Locate the cell with the specified text and output its (X, Y) center coordinate. 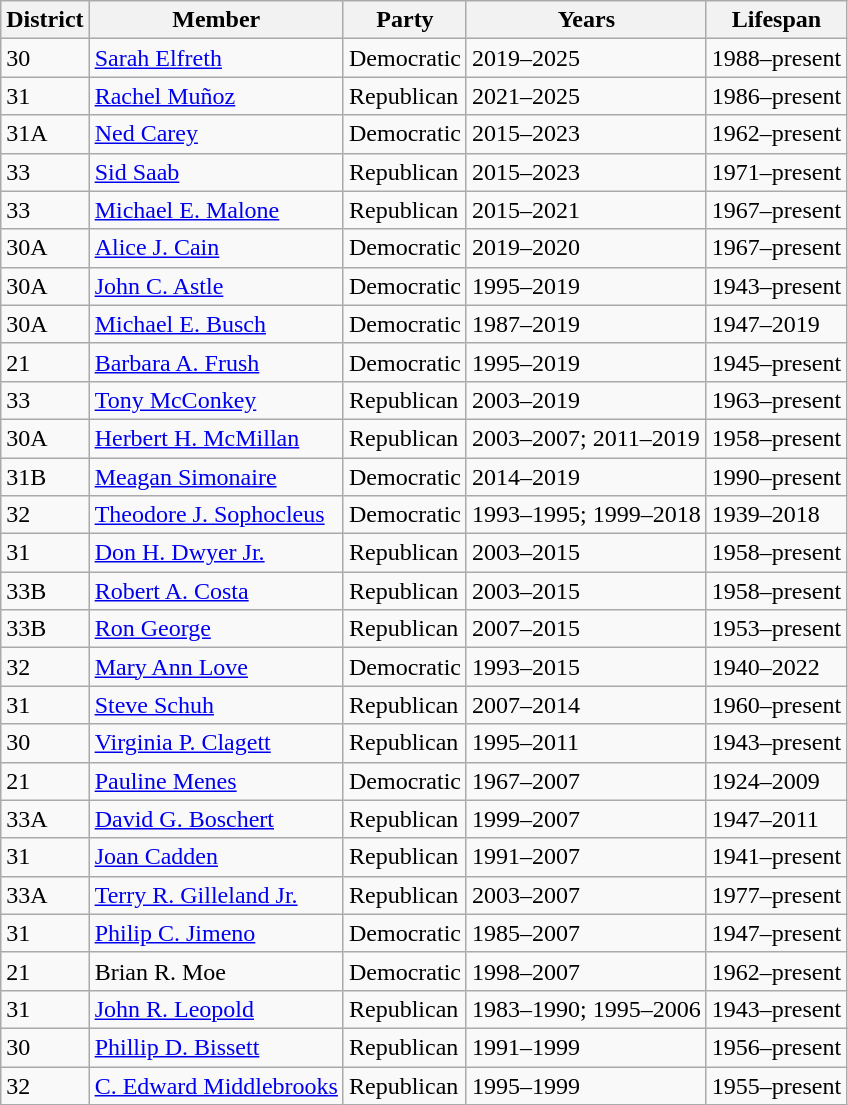
2003–2007 (586, 895)
Don H. Dwyer Jr. (216, 553)
2003–2019 (586, 400)
1955–present (776, 1085)
Michael E. Busch (216, 324)
1960–present (776, 705)
1993–2015 (586, 667)
1941–present (776, 857)
Steve Schuh (216, 705)
Tony McConkey (216, 400)
2015–2021 (586, 210)
1990–present (776, 477)
C. Edward Middlebrooks (216, 1085)
1995–1999 (586, 1085)
Alice J. Cain (216, 248)
1999–2007 (586, 819)
1991–1999 (586, 1047)
1953–present (776, 629)
1963–present (776, 400)
Sarah Elfreth (216, 58)
1983–1990; 1995–2006 (586, 1009)
1995–2011 (586, 743)
2007–2015 (586, 629)
1993–1995; 1999–2018 (586, 515)
1947–2011 (776, 819)
District (45, 20)
1945–present (776, 362)
Member (216, 20)
1947–present (776, 933)
1991–2007 (586, 857)
2003–2007; 2011–2019 (586, 438)
Virginia P. Clagett (216, 743)
Phillip D. Bissett (216, 1047)
1940–2022 (776, 667)
Herbert H. McMillan (216, 438)
2019–2025 (586, 58)
Pauline Menes (216, 781)
1924–2009 (776, 781)
Meagan Simonaire (216, 477)
Terry R. Gilleland Jr. (216, 895)
Lifespan (776, 20)
John C. Astle (216, 286)
1947–2019 (776, 324)
2021–2025 (586, 96)
Ned Carey (216, 134)
1986–present (776, 96)
1977–present (776, 895)
Years (586, 20)
2019–2020 (586, 248)
1956–present (776, 1047)
Michael E. Malone (216, 210)
2014–2019 (586, 477)
David G. Boschert (216, 819)
1971–present (776, 172)
2007–2014 (586, 705)
Theodore J. Sophocleus (216, 515)
Philip C. Jimeno (216, 933)
Sid Saab (216, 172)
1987–2019 (586, 324)
Mary Ann Love (216, 667)
Joan Cadden (216, 857)
Rachel Muñoz (216, 96)
Ron George (216, 629)
1939–2018 (776, 515)
31B (45, 477)
Party (404, 20)
John R. Leopold (216, 1009)
Robert A. Costa (216, 591)
Barbara A. Frush (216, 362)
1967–2007 (586, 781)
1985–2007 (586, 933)
1998–2007 (586, 971)
31A (45, 134)
Brian R. Moe (216, 971)
1988–present (776, 58)
